Determine the [X, Y] coordinate at the center of the cell enclosing the given text.  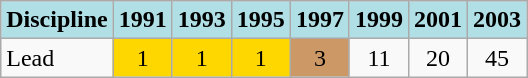
3 [320, 58]
Lead [57, 58]
Discipline [57, 20]
1995 [260, 20]
20 [438, 58]
1993 [202, 20]
45 [498, 58]
1991 [142, 20]
1997 [320, 20]
2003 [498, 20]
1999 [378, 20]
2001 [438, 20]
11 [378, 58]
